For the text-containing cell, return its midpoint in (X, Y) coordinate format. 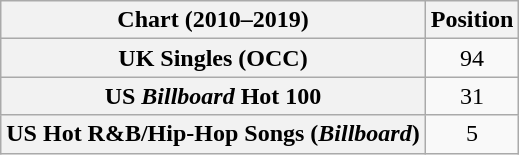
Position (472, 20)
US Billboard Hot 100 (213, 96)
31 (472, 96)
UK Singles (OCC) (213, 58)
Chart (2010–2019) (213, 20)
US Hot R&B/Hip-Hop Songs (Billboard) (213, 134)
5 (472, 134)
94 (472, 58)
